Return the (x, y) coordinate for the center point of the cell that contains the specified text.  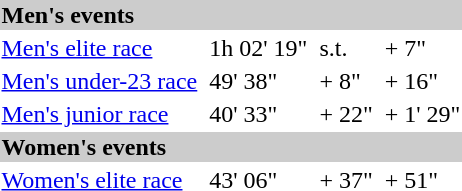
Men's under-23 race (100, 81)
40' 33" (258, 114)
+ 1' 29" (422, 114)
+ 7" (422, 48)
Women's events (231, 147)
+ 16" (422, 81)
+ 22" (346, 114)
+ 8" (346, 81)
1h 02' 19" (258, 48)
s.t. (346, 48)
Men's elite race (100, 48)
49' 38" (258, 81)
Men's junior race (100, 114)
Men's events (231, 15)
